Find where the given text appears and provide that cell's center as (x, y) coordinate. 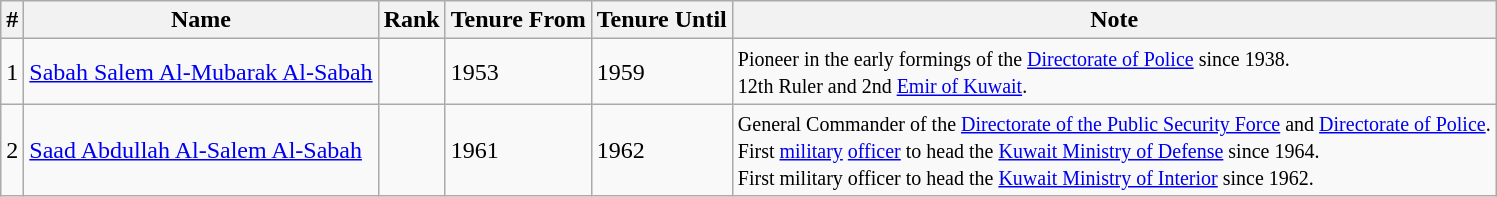
1959 (662, 72)
Name (201, 20)
Rank (412, 20)
# (12, 20)
Tenure Until (662, 20)
Tenure From (518, 20)
1 (12, 72)
1953 (518, 72)
Saad Abdullah Al-Salem Al-Sabah (201, 150)
2 (12, 150)
Pioneer in the early formings of the Directorate of Police since 1938. 12th Ruler and 2nd Emir of Kuwait. (1114, 72)
1961 (518, 150)
1962 (662, 150)
Sabah Salem Al-Mubarak Al-Sabah (201, 72)
Note (1114, 20)
